Return the (x, y) coordinate for the center point of the cell that contains the specified text.  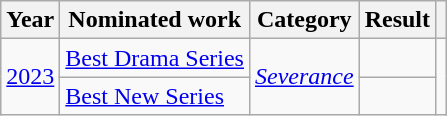
Severance (304, 77)
Category (304, 20)
Nominated work (155, 20)
2023 (30, 77)
Year (30, 20)
Best Drama Series (155, 58)
Best New Series (155, 96)
Result (397, 20)
